Detect which cell encompasses the target text, then output its [X, Y] center coordinate. 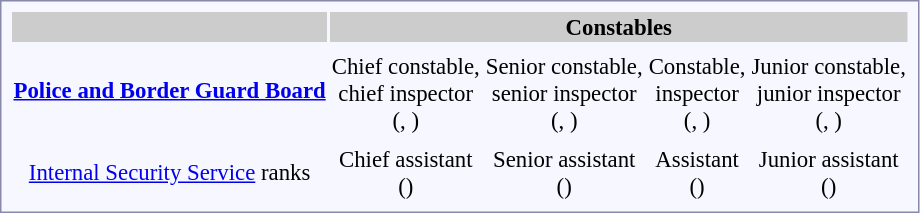
Junior constable,junior inspector(, ) [828, 93]
Junior assistant() [828, 172]
Assistant() [697, 172]
Constable,inspector(, ) [697, 93]
Constables [618, 27]
Chief constable,chief inspector(, ) [406, 93]
Senior constable,senior inspector(, ) [564, 93]
Internal Security Service ranks [170, 172]
Police and Border Guard Board [170, 90]
Chief assistant() [406, 172]
Senior assistant() [564, 172]
